Provide the (X, Y) coordinate of the cell's center where the given text is located.  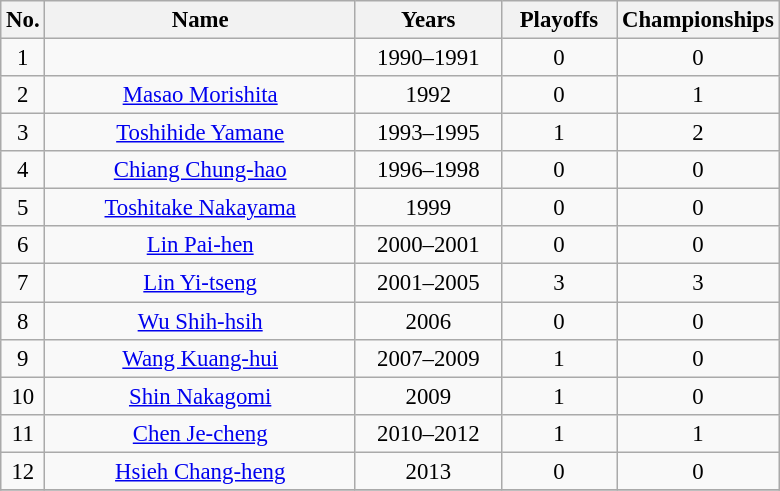
8 (23, 321)
1996–1998 (428, 170)
1993–1995 (428, 133)
2010–2012 (428, 433)
Years (428, 20)
4 (23, 170)
1999 (428, 208)
2001–2005 (428, 283)
Hsieh Chang-heng (200, 471)
Playoffs (559, 20)
2000–2001 (428, 245)
5 (23, 208)
12 (23, 471)
Toshihide Yamane (200, 133)
10 (23, 396)
9 (23, 358)
1992 (428, 95)
Chen Je-cheng (200, 433)
Chiang Chung-hao (200, 170)
Lin Pai-hen (200, 245)
1990–1991 (428, 58)
6 (23, 245)
Championships (698, 20)
No. (23, 20)
Wang Kuang-hui (200, 358)
Wu Shih-hsih (200, 321)
Lin Yi-tseng (200, 283)
2009 (428, 396)
Name (200, 20)
2007–2009 (428, 358)
11 (23, 433)
Shin Nakagomi (200, 396)
2006 (428, 321)
7 (23, 283)
2013 (428, 471)
Toshitake Nakayama (200, 208)
Masao Morishita (200, 95)
